Scan for the cell matching the given text and deliver its (X, Y) coordinate at center. 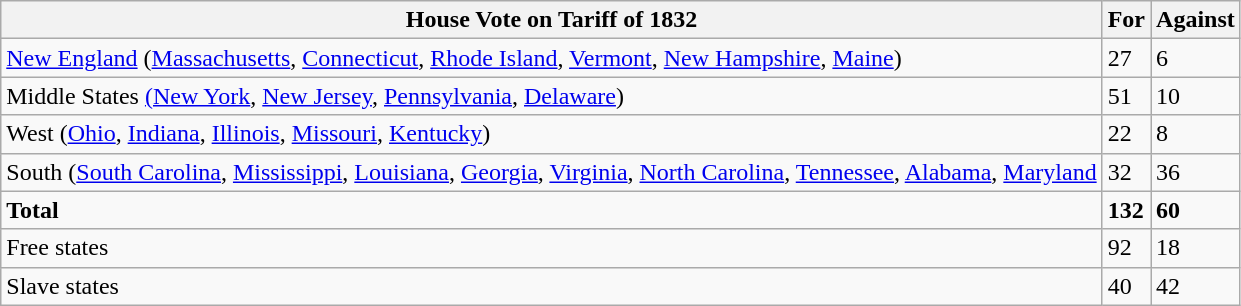
Against (1196, 20)
House Vote on Tariff of 1832 (552, 20)
51 (1126, 96)
Free states (552, 248)
40 (1126, 286)
18 (1196, 248)
6 (1196, 58)
132 (1126, 210)
92 (1126, 248)
New England (Massachusetts, Connecticut, Rhode Island, Vermont, New Hampshire, Maine) (552, 58)
36 (1196, 172)
Middle States (New York, New Jersey, Pennsylvania, Delaware) (552, 96)
32 (1126, 172)
Total (552, 210)
10 (1196, 96)
South (South Carolina, Mississippi, Louisiana, Georgia, Virginia, North Carolina, Tennessee, Alabama, Maryland (552, 172)
22 (1126, 134)
42 (1196, 286)
27 (1126, 58)
8 (1196, 134)
60 (1196, 210)
West (Ohio, Indiana, Illinois, Missouri, Kentucky) (552, 134)
Slave states (552, 286)
For (1126, 20)
